Pinpoint the cell where the given text exists, returning its [x, y] midpoint coordinate. 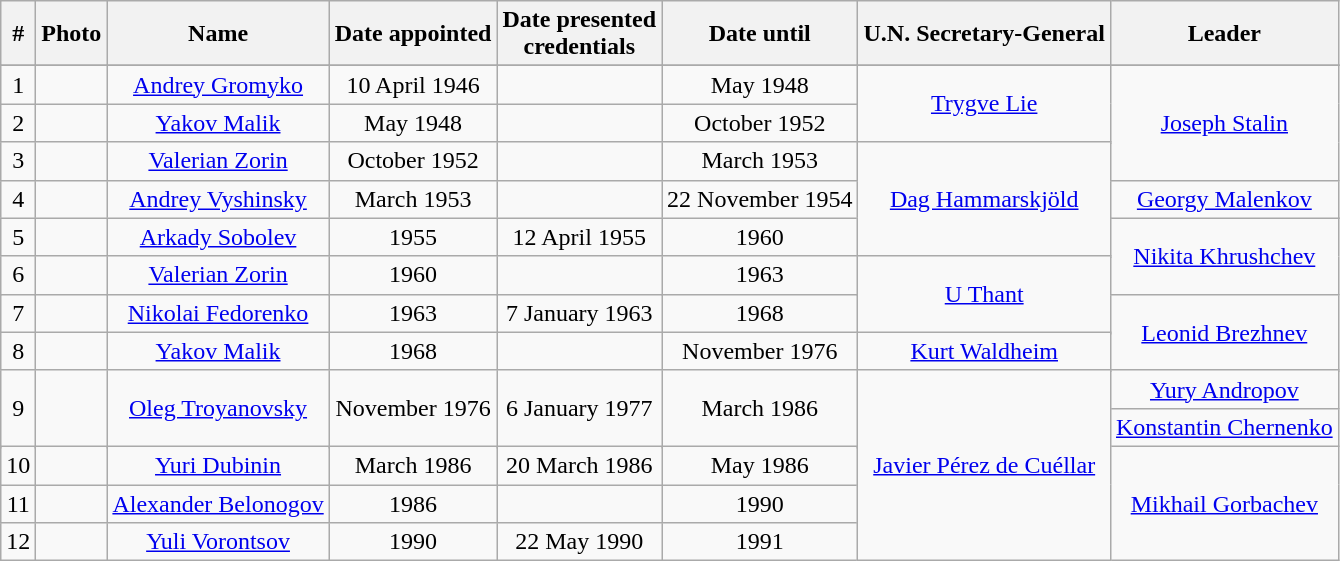
Trygve Lie [984, 104]
10 [18, 465]
3 [18, 161]
Date presentedcredentials [580, 34]
22 November 1954 [760, 199]
Konstantin Chernenko [1224, 427]
1986 [413, 503]
7 [18, 313]
U Thant [984, 294]
1955 [413, 237]
Arkady Sobolev [218, 237]
8 [18, 351]
Oleg Troyanovsky [218, 408]
Alexander Belonogov [218, 503]
22 May 1990 [580, 542]
Yuli Vorontsov [218, 542]
Georgy Malenkov [1224, 199]
20 March 1986 [580, 465]
Kurt Waldheim [984, 351]
Andrey Vyshinsky [218, 199]
11 [18, 503]
1 [18, 85]
Javier Pérez de Cuéllar [984, 465]
Nikita Khrushchev [1224, 256]
12 [18, 542]
12 April 1955 [580, 237]
U.N. Secretary-General [984, 34]
Andrey Gromyko [218, 85]
Photo [72, 34]
5 [18, 237]
Leader [1224, 34]
Mikhail Gorbachev [1224, 503]
10 April 1946 [413, 85]
4 [18, 199]
Name [218, 34]
6 January 1977 [580, 408]
Date until [760, 34]
Yuri Dubinin [218, 465]
9 [18, 408]
Leonid Brezhnev [1224, 332]
6 [18, 275]
7 January 1963 [580, 313]
Yury Andropov [1224, 389]
Joseph Stalin [1224, 123]
May 1986 [760, 465]
Nikolai Fedorenko [218, 313]
Dag Hammarskjöld [984, 199]
1991 [760, 542]
2 [18, 123]
# [18, 34]
Date appointed [413, 34]
